Find where the given text appears and provide that cell's center as [X, Y] coordinate. 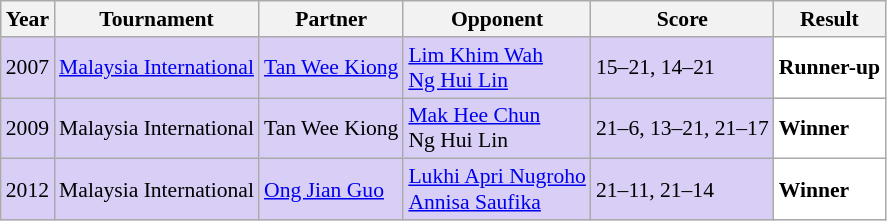
Runner-up [830, 68]
Year [28, 19]
15–21, 14–21 [682, 68]
Score [682, 19]
Opponent [497, 19]
2009 [28, 128]
2012 [28, 190]
Tournament [156, 19]
Lim Khim Wah Ng Hui Lin [497, 68]
Ong Jian Guo [331, 190]
Result [830, 19]
Lukhi Apri Nugroho Annisa Saufika [497, 190]
2007 [28, 68]
21–6, 13–21, 21–17 [682, 128]
Partner [331, 19]
Mak Hee Chun Ng Hui Lin [497, 128]
21–11, 21–14 [682, 190]
